Return the [x, y] coordinate for the center point of the cell that contains the specified text.  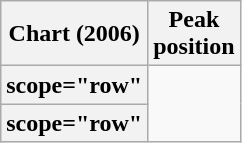
Chart (2006) [74, 34]
Peakposition [194, 34]
